Return the (x, y) coordinate for the center point of the cell that contains the specified text.  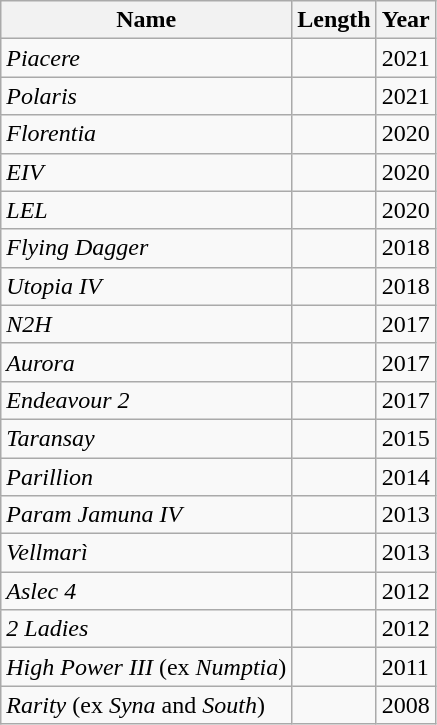
Param Jamuna IV (146, 515)
N2H (146, 324)
2014 (406, 477)
Taransay (146, 438)
Year (406, 20)
Endeavour 2 (146, 400)
Florentia (146, 134)
Vellmarì (146, 553)
2015 (406, 438)
Length (334, 20)
Parillion (146, 477)
2008 (406, 705)
Flying Dagger (146, 248)
Utopia IV (146, 286)
Rarity (ex Syna and South) (146, 705)
Aslec 4 (146, 591)
Piacere (146, 58)
LEL (146, 210)
High Power III (ex Numptia) (146, 667)
Aurora (146, 362)
EIV (146, 172)
Name (146, 20)
Polaris (146, 96)
2011 (406, 667)
2 Ladies (146, 629)
